Scan for the cell matching the given text and deliver its [X, Y] coordinate at center. 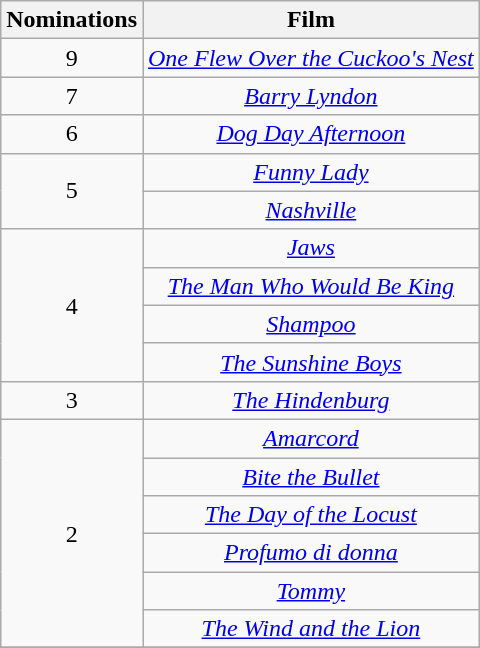
6 [72, 134]
7 [72, 96]
Shampoo [310, 324]
3 [72, 400]
Barry Lyndon [310, 96]
Film [310, 20]
Tommy [310, 591]
Amarcord [310, 438]
The Hindenburg [310, 400]
The Wind and the Lion [310, 629]
2 [72, 533]
4 [72, 305]
One Flew Over the Cuckoo's Nest [310, 58]
Jaws [310, 248]
Funny Lady [310, 172]
5 [72, 191]
Dog Day Afternoon [310, 134]
Nominations [72, 20]
9 [72, 58]
The Man Who Would Be King [310, 286]
Bite the Bullet [310, 477]
Nashville [310, 210]
The Sunshine Boys [310, 362]
Profumo di donna [310, 553]
The Day of the Locust [310, 515]
